Determine the (X, Y) coordinate at the center of the cell enclosing the given text.  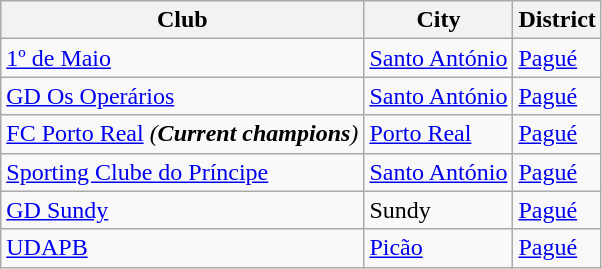
GD Sundy (182, 210)
Club (182, 20)
1º de Maio (182, 58)
District (557, 20)
Sundy (438, 210)
Picão (438, 248)
Porto Real (438, 134)
City (438, 20)
UDAPB (182, 248)
GD Os Operários (182, 96)
FC Porto Real (Current champions) (182, 134)
Sporting Clube do Príncipe (182, 172)
